Capture the cell that displays the provided text and extract its [x, y] central coordinate. 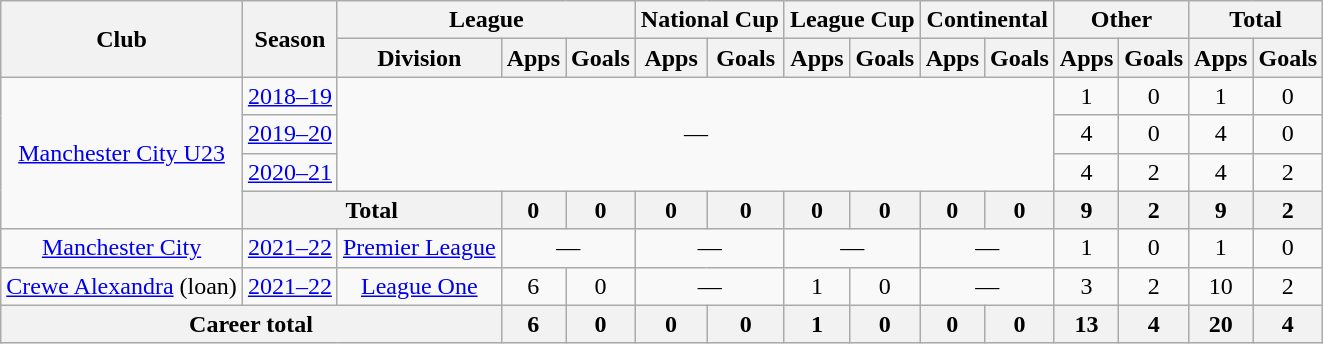
Division [419, 58]
Continental [987, 20]
Other [1121, 20]
2019–20 [290, 134]
League Cup [852, 20]
2020–21 [290, 172]
Club [122, 39]
Premier League [419, 248]
3 [1086, 286]
20 [1221, 324]
Manchester City U23 [122, 153]
Crewe Alexandra (loan) [122, 286]
Season [290, 39]
2018–19 [290, 96]
Career total [251, 324]
National Cup [710, 20]
10 [1221, 286]
Manchester City [122, 248]
League One [419, 286]
13 [1086, 324]
League [486, 20]
